Scan for the cell matching the given text and deliver its [X, Y] coordinate at center. 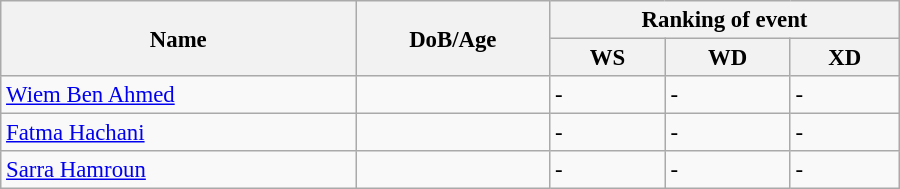
Ranking of event [724, 20]
Name [178, 38]
DoB/Age [453, 38]
Fatma Hachani [178, 133]
XD [844, 58]
Wiem Ben Ahmed [178, 95]
Sarra Hamroun [178, 170]
WD [728, 58]
WS [608, 58]
